Return the [x, y] coordinate for the center point of the cell that contains the specified text.  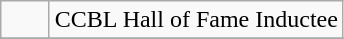
CCBL Hall of Fame Inductee [196, 20]
